Pinpoint the cell where the given text exists, returning its (X, Y) midpoint coordinate. 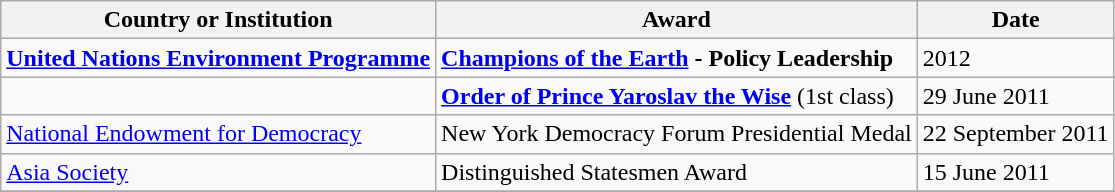
15 June 2011 (1016, 172)
United Nations Environment Programme (218, 58)
29 June 2011 (1016, 96)
Distinguished Statesmen Award (677, 172)
Country or Institution (218, 20)
2012 (1016, 58)
Award (677, 20)
Order of Prince Yaroslav the Wise (1st class) (677, 96)
National Endowment for Democracy (218, 134)
Date (1016, 20)
Asia Society (218, 172)
New York Democracy Forum Presidential Medal (677, 134)
Champions of the Earth - Policy Leadership (677, 58)
22 September 2011 (1016, 134)
